Determine the [X, Y] coordinate at the center of the cell enclosing the given text.  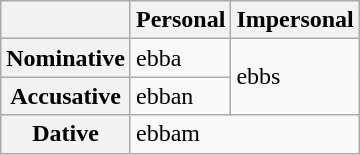
Nominative [66, 58]
ebba [180, 58]
Dative [66, 134]
Impersonal [295, 20]
Accusative [66, 96]
ebbs [295, 77]
ebban [180, 96]
Personal [180, 20]
ebbam [244, 134]
